Find where the given text appears and provide that cell's center as (x, y) coordinate. 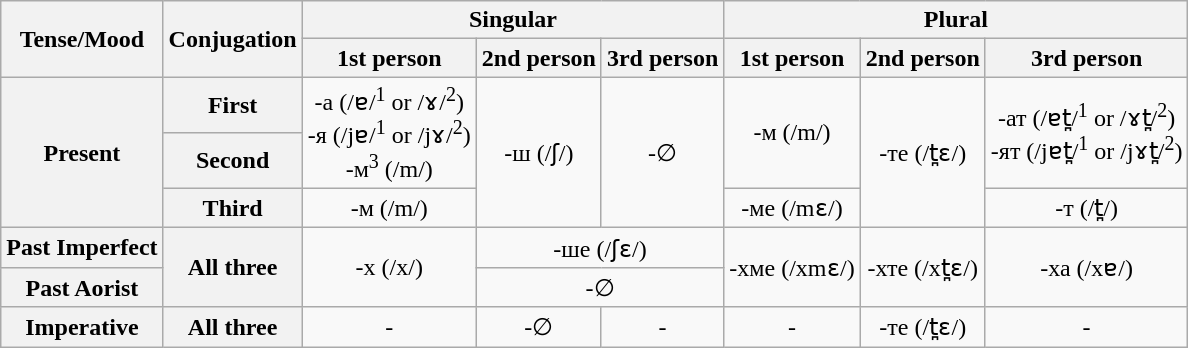
Conjugation (232, 39)
-ме (/mɛ/) (792, 208)
-х (/x/) (389, 268)
-a (/ɐ/1 or /ɤ/2)-я (/jɐ/1 or /jɤ/2)-м3 (/m/) (389, 133)
Second (232, 161)
Singular (513, 20)
Past Imperfect (82, 248)
-т (/t̪/) (1086, 208)
Imperative (82, 327)
-ш (/ʃ/) (538, 152)
Tense/Mood (82, 39)
-хте (/xt̪ɛ/) (922, 268)
-ат (/ɐt̪/1 or /ɤt̪/2)-ят (/jɐt̪/1 or /jɤt̪/2) (1086, 133)
Past Aorist (82, 288)
Plural (956, 20)
-хме (/xmɛ/) (792, 268)
Present (82, 152)
Third (232, 208)
First (232, 105)
-ше (/ʃɛ/) (600, 248)
-ха (/xɐ/) (1086, 268)
